Output the [x, y] coordinate of the center of the cell containing the given text.  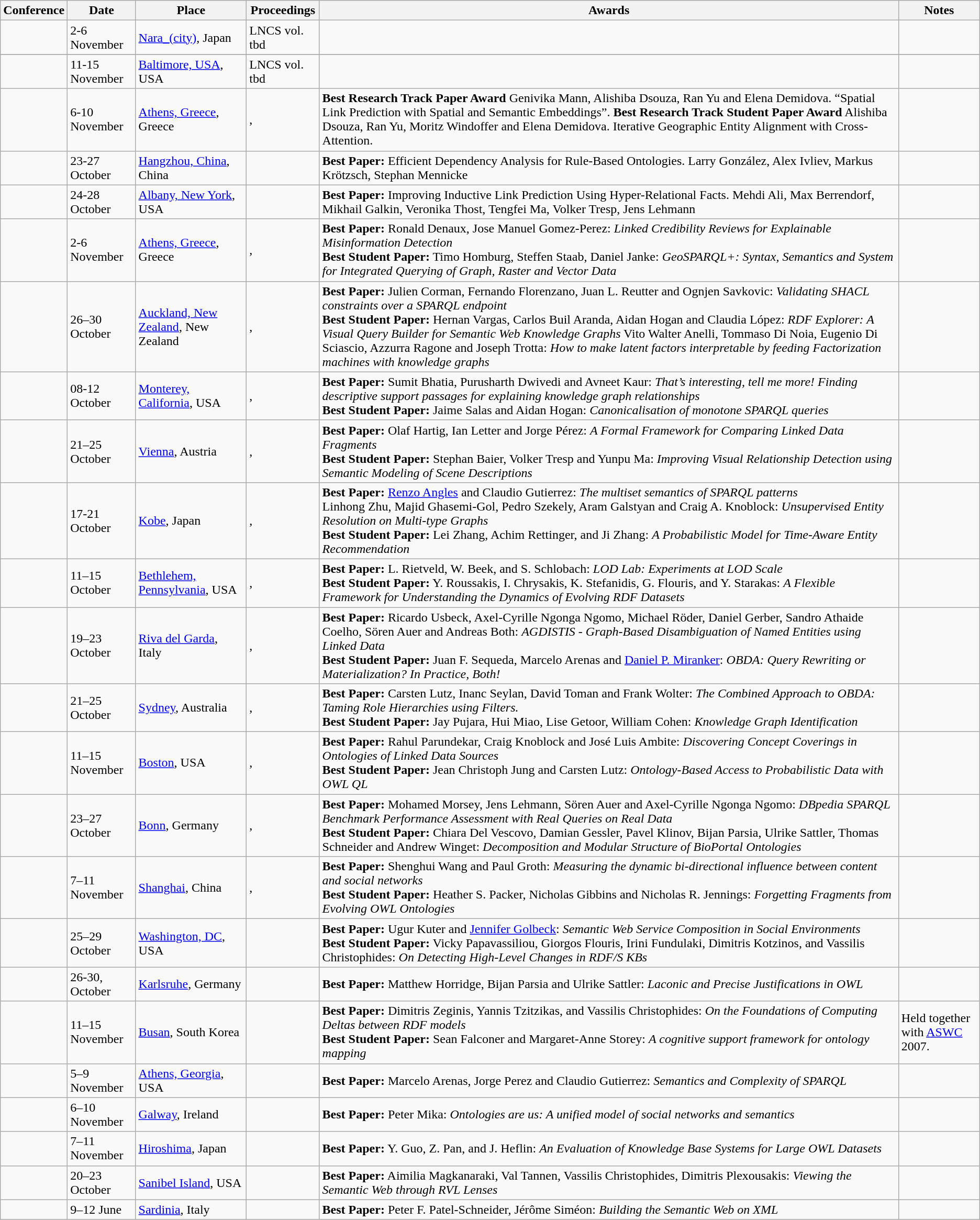
Date [102, 10]
Galway, Ireland [191, 1114]
Best Paper: Y. Guo, Z. Pan, and J. Heflin: An Evaluation of Knowledge Base Systems for Large OWL Datasets [609, 1149]
Auckland, New Zealand, New Zealand [191, 327]
Best Paper: Peter F. Patel-Schneider, Jérôme Siméon: Building the Semantic Web on XML [609, 1210]
Best Paper: Marcelo Arenas, Jorge Perez and Claudio Gutierrez: Semantics and Complexity of SPARQL [609, 1081]
Shanghai, China [191, 888]
23–27 October [102, 825]
Albany, New York, USA [191, 202]
Place [191, 10]
Proceedings [283, 10]
Busan, South Korea [191, 1033]
Karlsruhe, Germany [191, 984]
Notes [939, 10]
26–30 October [102, 327]
11-15 November [102, 71]
19–23 October [102, 646]
Hangzhou, China, China [191, 168]
Best Paper: Aimilia Magkanaraki, Val Tannen, Vassilis Christophides, Dimitris Plexousakis: Viewing the Semantic Web through RVL Lenses [609, 1182]
Baltimore, USA, USA [191, 71]
Sanibel Island, USA [191, 1182]
08-12 October [102, 396]
Washington, DC, USA [191, 943]
Conference [34, 10]
Boston, USA [191, 763]
9–12 June [102, 1210]
25–29 October [102, 943]
Hiroshima, Japan [191, 1149]
11–15 October [102, 583]
5–9 November [102, 1081]
17-21 October [102, 520]
26-30, October [102, 984]
Best Paper: Efficient Dependency Analysis for Rule-Based Ontologies. Larry González, Alex Ivliev, Markus Krötzsch, Stephan Mennicke [609, 168]
Awards [609, 10]
Held together with ASWC 2007. [939, 1033]
24-28 October [102, 202]
Sardinia, Italy [191, 1210]
Sydney, Australia [191, 708]
23-27 October [102, 168]
Vienna, Austria [191, 451]
6–10 November [102, 1114]
Riva del Garda, Italy [191, 646]
Kobe, Japan [191, 520]
Best Paper: Matthew Horridge, Bijan Parsia and Ulrike Sattler: Laconic and Precise Justifications in OWL [609, 984]
20–23 October [102, 1182]
Monterey, California, USA [191, 396]
Nara_(city), Japan [191, 38]
Best Paper: Peter Mika: Ontologies are us: A unified model of social networks and semantics [609, 1114]
Athens, Georgia, USA [191, 1081]
6-10 November [102, 119]
Bonn, Germany [191, 825]
Bethlehem, Pennsylvania, USA [191, 583]
